Extract the (x, y) coordinate from the center of the cell holding the provided text.  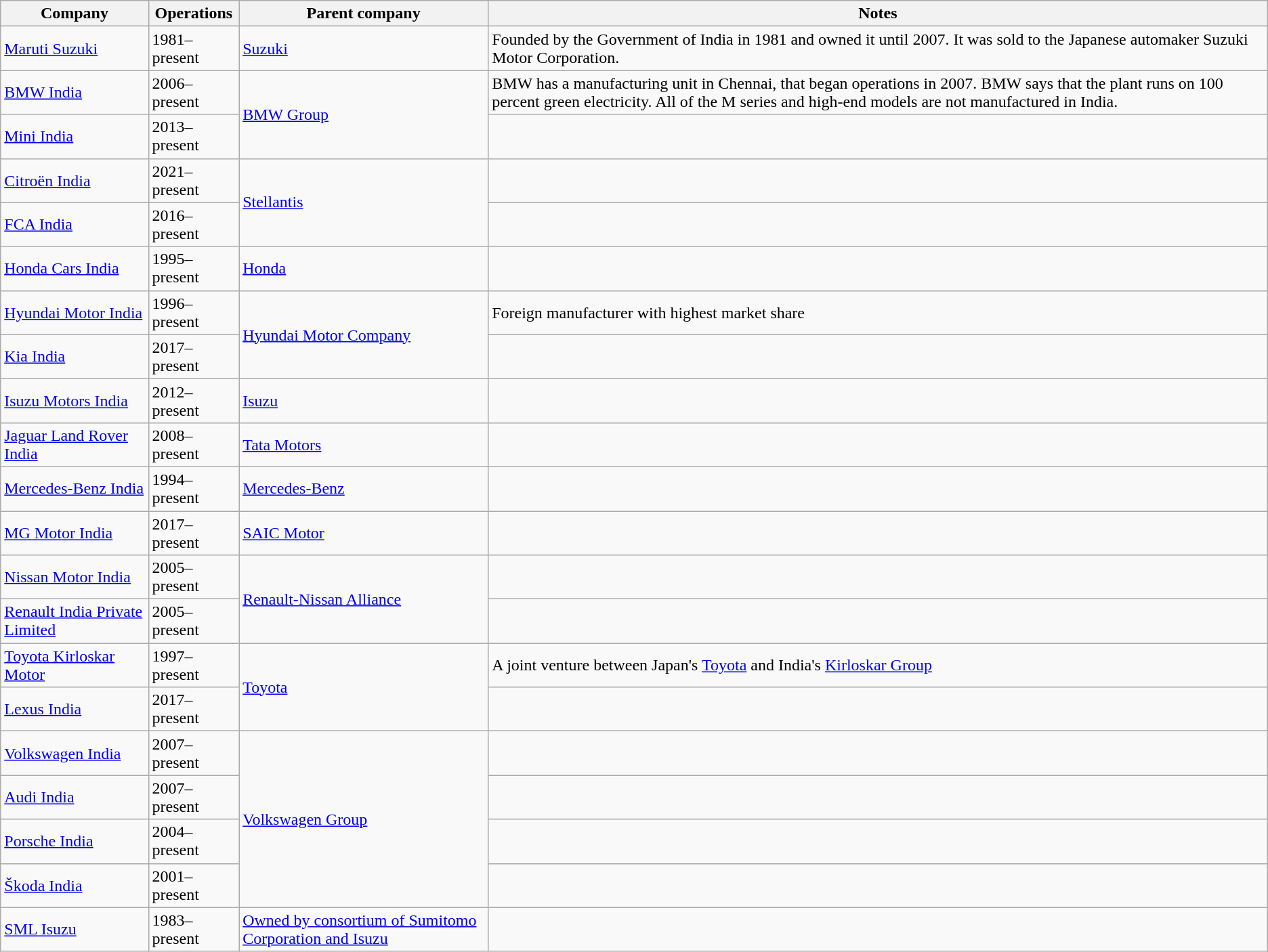
Suzuki (364, 49)
2001–present (194, 886)
1981–present (194, 49)
2004–present (194, 841)
Honda (364, 268)
Nissan Motor India (75, 577)
2021–present (194, 180)
Honda Cars India (75, 268)
1996–present (194, 313)
Stellantis (364, 202)
Parent company (364, 14)
Foreign manufacturer with highest market share (878, 313)
2008–present (194, 444)
Volkswagen India (75, 753)
Hyundai Motor Company (364, 334)
SAIC Motor (364, 532)
Lexus India (75, 710)
1983–present (194, 929)
Kia India (75, 356)
Toyota (364, 687)
BMW India (75, 92)
SML Isuzu (75, 929)
MG Motor India (75, 532)
1995–present (194, 268)
Company (75, 14)
2013–present (194, 137)
Citroën India (75, 180)
Maruti Suzuki (75, 49)
1994–present (194, 489)
FCA India (75, 225)
2012–present (194, 401)
Volkswagen Group (364, 819)
Operations (194, 14)
Mercedes-Benz India (75, 489)
Renault India Private Limited (75, 622)
BMW Group (364, 114)
Audi India (75, 798)
Owned by consortium of Sumitomo Corporation and Isuzu (364, 929)
Hyundai Motor India (75, 313)
Toyota Kirloskar Motor (75, 665)
Mini India (75, 137)
Founded by the Government of India in 1981 and owned it until 2007. It was sold to the Japanese automaker Suzuki Motor Corporation. (878, 49)
Škoda India (75, 886)
1997–present (194, 665)
Porsche India (75, 841)
A joint venture between Japan's Toyota and India's Kirloskar Group (878, 665)
Mercedes-Benz (364, 489)
Renault-Nissan Alliance (364, 599)
2016–present (194, 225)
Notes (878, 14)
Isuzu (364, 401)
Jaguar Land Rover India (75, 444)
2006–present (194, 92)
Isuzu Motors India (75, 401)
Tata Motors (364, 444)
